Find where the given text appears and provide that cell's center as (X, Y) coordinate. 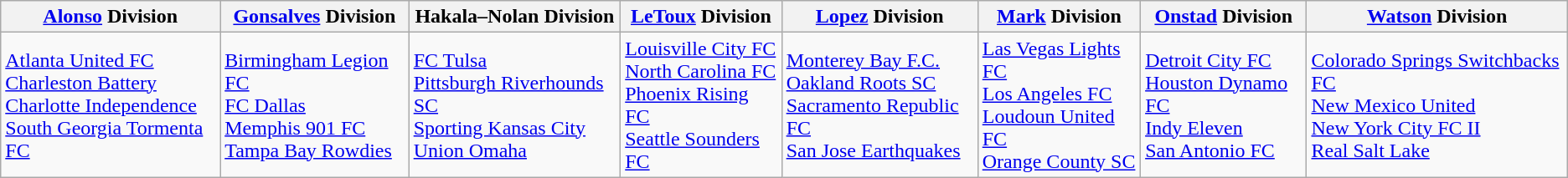
Watson Division (1437, 17)
Louisville City FC North Carolina FC Phoenix Rising FC Seattle Sounders FC (701, 105)
Mark Division (1059, 17)
Lopez Division (879, 17)
Monterey Bay F.C. Oakland Roots SC Sacramento Republic FC San Jose Earthquakes (879, 105)
Atlanta United FC Charleston Battery Charlotte Independence South Georgia Tormenta FC (111, 105)
Birmingham Legion FC FC Dallas Memphis 901 FC Tampa Bay Rowdies (315, 105)
Las Vegas Lights FC Los Angeles FC Loudoun United FC Orange County SC (1059, 105)
LeToux Division (701, 17)
Hakala–Nolan Division (514, 17)
Colorado Springs Switchbacks FC New Mexico United New York City FC II Real Salt Lake (1437, 105)
Alonso Division (111, 17)
FC Tulsa Pittsburgh Riverhounds SC Sporting Kansas City Union Omaha (514, 105)
Detroit City FC Houston Dynamo FC Indy Eleven San Antonio FC (1224, 105)
Onstad Division (1224, 17)
Gonsalves Division (315, 17)
